Return (X, Y) of the center of cell containing provided text 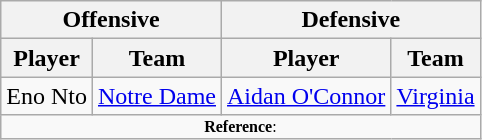
Aidan O'Connor (306, 96)
Defensive (352, 20)
Virginia (436, 96)
Reference: (240, 127)
Eno Nto (47, 96)
Offensive (112, 20)
Notre Dame (156, 96)
